Scan for the cell matching the given text and deliver its [x, y] coordinate at center. 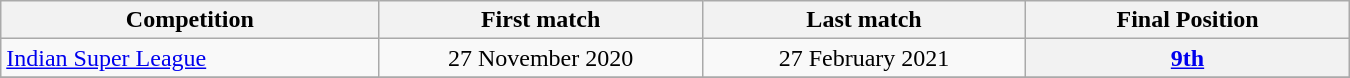
First match [540, 20]
Competition [190, 20]
Last match [864, 20]
9th [1188, 58]
Final Position [1188, 20]
Indian Super League [190, 58]
27 February 2021 [864, 58]
27 November 2020 [540, 58]
